Search for the cell housing the specified text and yield its (X, Y) center coordinate. 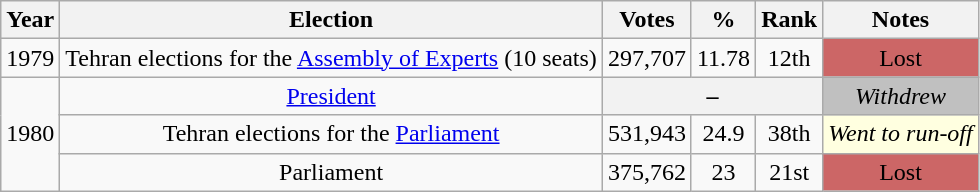
1980 (30, 134)
11.78 (723, 58)
Notes (901, 20)
531,943 (646, 134)
– (712, 96)
Tehran elections for the Parliament (332, 134)
Year (30, 20)
24.9 (723, 134)
Election (332, 20)
Parliament (332, 172)
297,707 (646, 58)
Withdrew (901, 96)
Went to run-off (901, 134)
Votes (646, 20)
Tehran elections for the Assembly of Experts (10 seats) (332, 58)
Rank (790, 20)
21st (790, 172)
375,762 (646, 172)
President (332, 96)
12th (790, 58)
23 (723, 172)
% (723, 20)
38th (790, 134)
1979 (30, 58)
